Search for the cell housing the specified text and yield its (x, y) center coordinate. 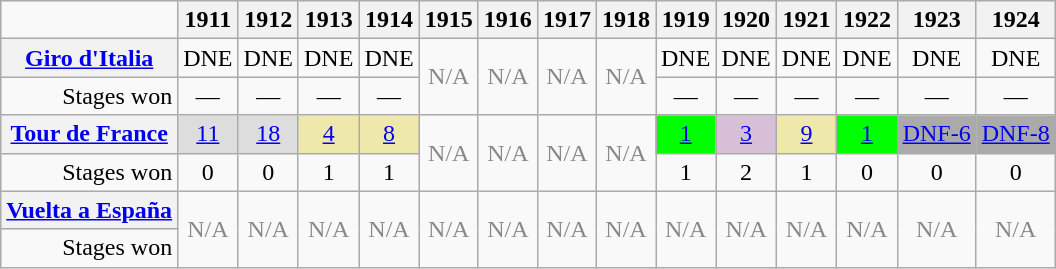
1922 (867, 20)
18 (268, 134)
1923 (936, 20)
9 (806, 134)
Giro d'Italia (90, 58)
11 (208, 134)
1919 (686, 20)
2 (746, 172)
1911 (208, 20)
4 (328, 134)
1915 (448, 20)
1920 (746, 20)
Tour de France (90, 134)
8 (389, 134)
1912 (268, 20)
1914 (389, 20)
1916 (508, 20)
1913 (328, 20)
1917 (566, 20)
3 (746, 134)
DNF-6 (936, 134)
1921 (806, 20)
1918 (626, 20)
Vuelta a España (90, 210)
DNF-8 (1016, 134)
1924 (1016, 20)
